Detect which cell encompasses the target text, then output its [x, y] center coordinate. 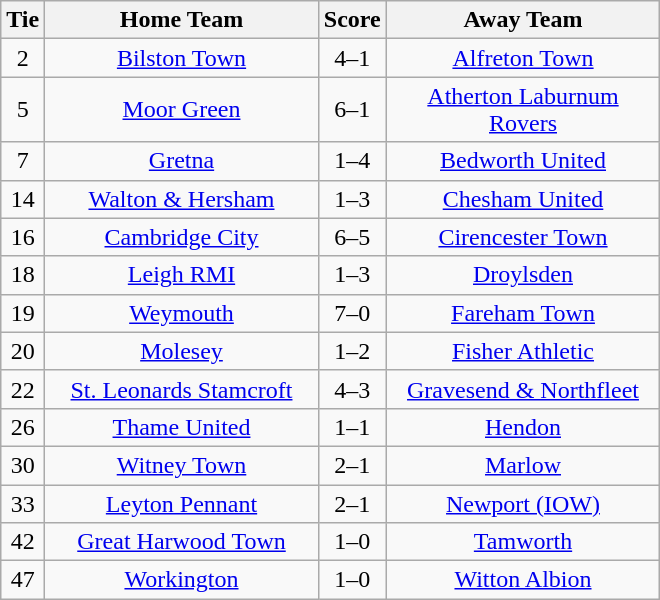
7–0 [352, 313]
33 [23, 503]
Away Team [523, 20]
Droylsden [523, 275]
22 [23, 389]
16 [23, 237]
Leyton Pennant [182, 503]
30 [23, 465]
Gretna [182, 161]
26 [23, 427]
20 [23, 351]
Witney Town [182, 465]
6–5 [352, 237]
7 [23, 161]
18 [23, 275]
14 [23, 199]
Hendon [523, 427]
Workington [182, 580]
2 [23, 58]
Chesham United [523, 199]
4–1 [352, 58]
1–1 [352, 427]
Thame United [182, 427]
Leigh RMI [182, 275]
Bilston Town [182, 58]
Gravesend & Northfleet [523, 389]
Score [352, 20]
Fareham Town [523, 313]
St. Leonards Stamcroft [182, 389]
47 [23, 580]
Fisher Athletic [523, 351]
Walton & Hersham [182, 199]
42 [23, 542]
Tamworth [523, 542]
Newport (IOW) [523, 503]
Molesey [182, 351]
Alfreton Town [523, 58]
Witton Albion [523, 580]
Weymouth [182, 313]
Cirencester Town [523, 237]
Atherton Laburnum Rovers [523, 110]
Cambridge City [182, 237]
6–1 [352, 110]
5 [23, 110]
1–4 [352, 161]
Moor Green [182, 110]
4–3 [352, 389]
Bedworth United [523, 161]
Great Harwood Town [182, 542]
1–2 [352, 351]
Tie [23, 20]
19 [23, 313]
Marlow [523, 465]
Home Team [182, 20]
